Search for the cell housing the specified text and yield its [x, y] center coordinate. 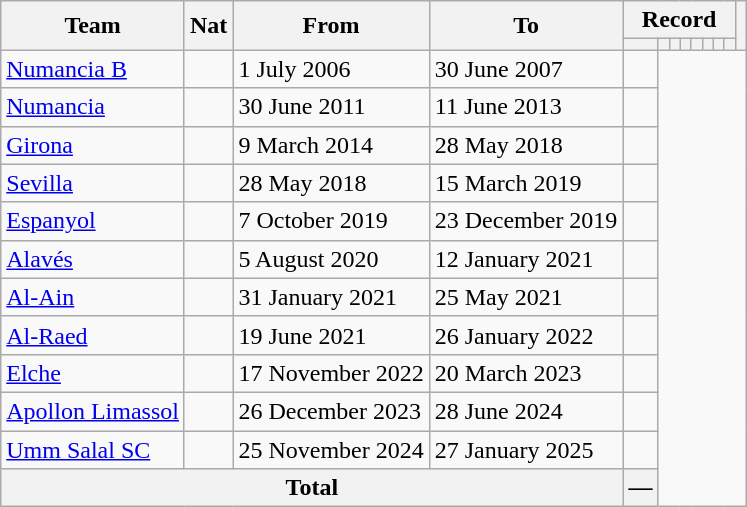
Al-Ain [93, 297]
12 January 2021 [526, 259]
5 August 2020 [331, 259]
— [640, 488]
From [331, 26]
20 March 2023 [526, 373]
Al-Raed [93, 335]
25 May 2021 [526, 297]
Team [93, 26]
9 March 2014 [331, 145]
19 June 2021 [331, 335]
26 December 2023 [331, 411]
27 January 2025 [526, 449]
Nat [208, 26]
Sevilla [93, 183]
15 March 2019 [526, 183]
Numancia B [93, 69]
28 June 2024 [526, 411]
Numancia [93, 107]
31 January 2021 [331, 297]
Total [312, 488]
Elche [93, 373]
7 October 2019 [331, 221]
30 June 2007 [526, 69]
11 June 2013 [526, 107]
Girona [93, 145]
23 December 2019 [526, 221]
Umm Salal SC [93, 449]
Record [679, 20]
Apollon Limassol [93, 411]
1 July 2006 [331, 69]
Espanyol [93, 221]
17 November 2022 [331, 373]
Alavés [93, 259]
To [526, 26]
30 June 2011 [331, 107]
25 November 2024 [331, 449]
26 January 2022 [526, 335]
